For the text-containing cell, return its midpoint in [X, Y] coordinate format. 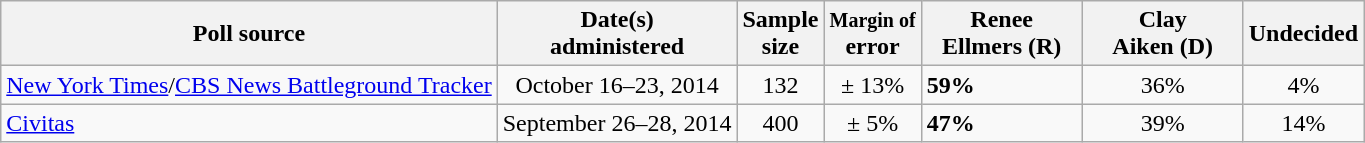
Margin oferror [872, 34]
ReneeEllmers (R) [1002, 34]
± 13% [872, 85]
400 [780, 123]
4% [1303, 85]
59% [1002, 85]
October 16–23, 2014 [617, 85]
47% [1002, 123]
Samplesize [780, 34]
Date(s)administered [617, 34]
Poll source [249, 34]
14% [1303, 123]
Civitas [249, 123]
± 5% [872, 123]
New York Times/CBS News Battleground Tracker [249, 85]
Undecided [1303, 34]
132 [780, 85]
39% [1162, 123]
September 26–28, 2014 [617, 123]
36% [1162, 85]
ClayAiken (D) [1162, 34]
